For the text-containing cell, return its midpoint in [X, Y] coordinate format. 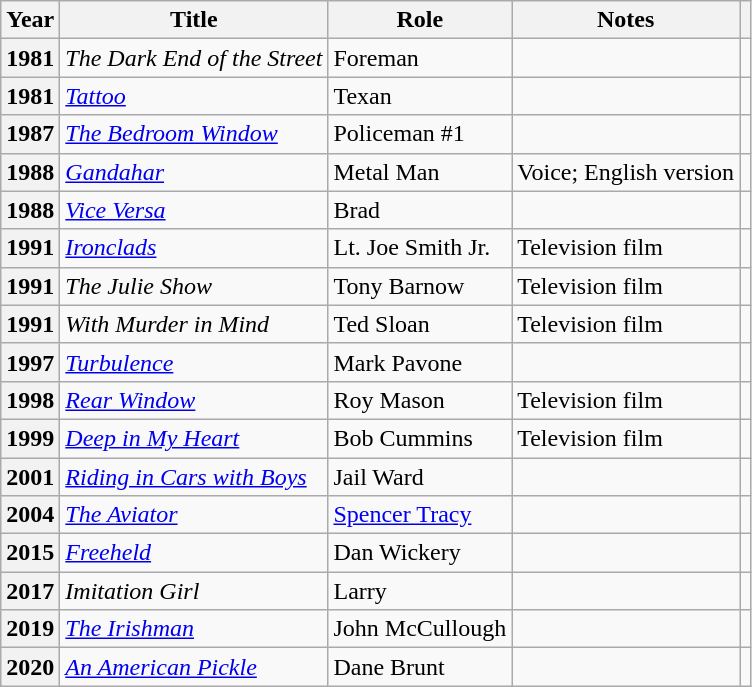
Bob Cummins [420, 438]
2017 [30, 591]
Gandahar [194, 172]
1987 [30, 134]
John McCullough [420, 629]
Jail Ward [420, 477]
The Dark End of the Street [194, 58]
2020 [30, 667]
Brad [420, 210]
1997 [30, 362]
The Bedroom Window [194, 134]
2019 [30, 629]
Freeheld [194, 553]
Notes [626, 20]
Rear Window [194, 400]
The Aviator [194, 515]
Riding in Cars with Boys [194, 477]
Spencer Tracy [420, 515]
Voice; English version [626, 172]
Foreman [420, 58]
1998 [30, 400]
Turbulence [194, 362]
Mark Pavone [420, 362]
2001 [30, 477]
Vice Versa [194, 210]
Roy Mason [420, 400]
Imitation Girl [194, 591]
The Irishman [194, 629]
Texan [420, 96]
An American Pickle [194, 667]
1999 [30, 438]
Deep in My Heart [194, 438]
Role [420, 20]
With Murder in Mind [194, 324]
Metal Man [420, 172]
Ted Sloan [420, 324]
Tony Barnow [420, 286]
Tattoo [194, 96]
Year [30, 20]
2004 [30, 515]
Policeman #1 [420, 134]
Larry [420, 591]
Title [194, 20]
Dane Brunt [420, 667]
The Julie Show [194, 286]
2015 [30, 553]
Ironclads [194, 248]
Dan Wickery [420, 553]
Lt. Joe Smith Jr. [420, 248]
